Detect which cell encompasses the target text, then output its [X, Y] center coordinate. 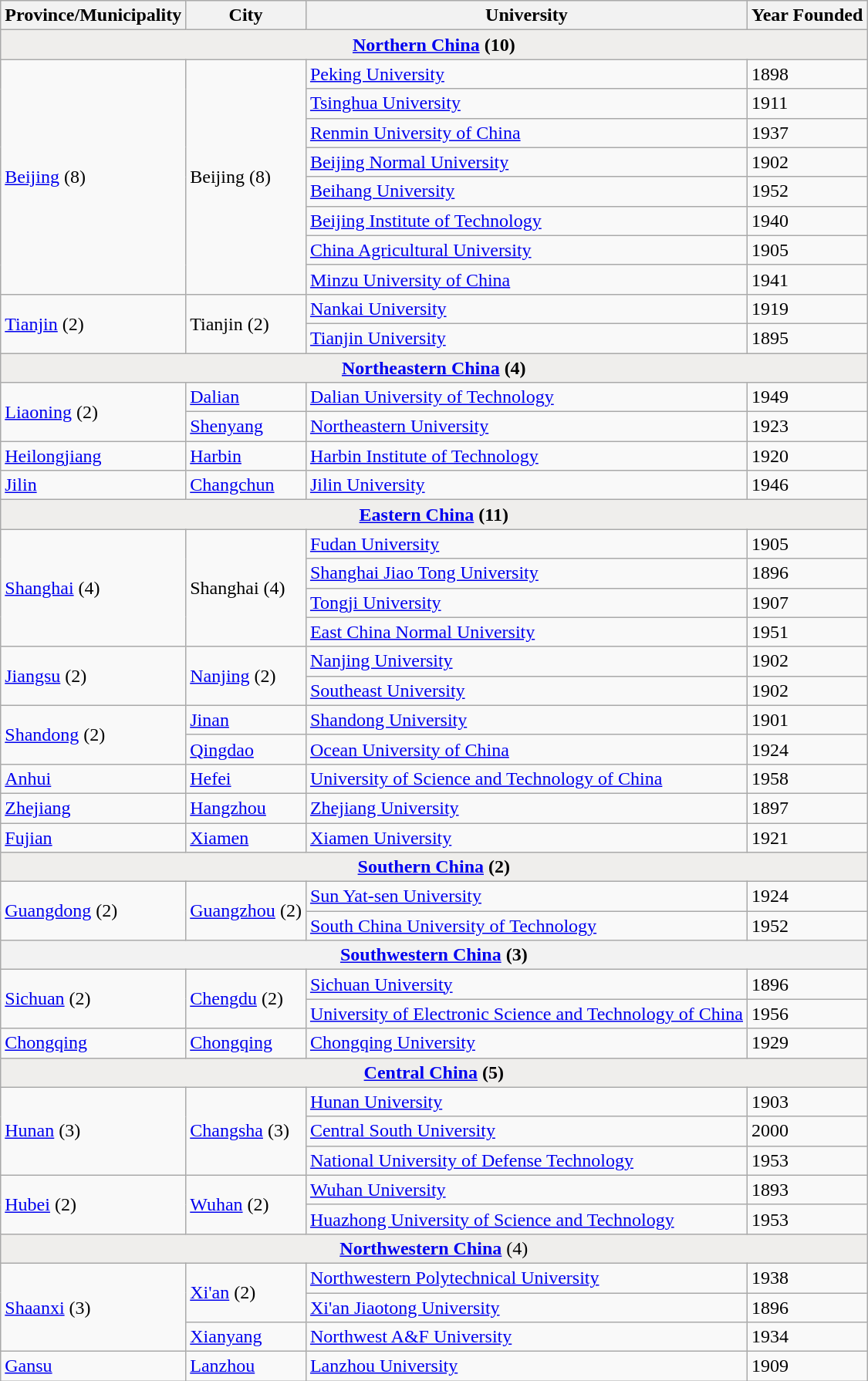
Tongji University [526, 603]
1909 [807, 1366]
Lanzhou [246, 1366]
1958 [807, 778]
Guangdong (2) [93, 911]
Heilongjiang [93, 456]
1911 [807, 103]
Southwestern China (3) [434, 955]
Harbin Institute of Technology [526, 456]
South China University of Technology [526, 926]
University of Science and Technology of China [526, 778]
1920 [807, 456]
1951 [807, 632]
Northwest A&F University [526, 1337]
Beijing Institute of Technology [526, 221]
Minzu University of China [526, 279]
Wuhan (2) [246, 1204]
Zhejiang University [526, 808]
Peking University [526, 74]
Zhejiang [93, 808]
1937 [807, 133]
Huazhong University of Science and Technology [526, 1219]
National University of Defense Technology [526, 1160]
1946 [807, 485]
Northwestern China (4) [434, 1248]
Southern China (2) [434, 867]
1921 [807, 837]
Southeast University [526, 690]
Gansu [93, 1366]
Shanghai Jiao Tong University [526, 573]
1923 [807, 427]
Changchun [246, 485]
Chengdu (2) [246, 999]
Hubei (2) [93, 1204]
Northeastern University [526, 427]
1907 [807, 603]
Harbin [246, 456]
Changsha (3) [246, 1131]
Tsinghua University [526, 103]
Xi'an Jiaotong University [526, 1308]
Province/Municipality [93, 15]
Guangzhou (2) [246, 911]
Jilin University [526, 485]
1956 [807, 1014]
Liaoning (2) [93, 412]
Northeastern China (4) [434, 368]
Nanjing (2) [246, 676]
Sun Yat-sen University [526, 896]
Central South University [526, 1131]
Sichuan University [526, 984]
Jiangsu (2) [93, 676]
Xianyang [246, 1337]
Year Founded [807, 15]
Dalian University of Technology [526, 397]
Nankai University [526, 309]
Anhui [93, 778]
Shandong University [526, 720]
Fudan University [526, 544]
City [246, 15]
Sichuan (2) [93, 999]
University [526, 15]
East China Normal University [526, 632]
1934 [807, 1337]
Ocean University of China [526, 749]
China Agricultural University [526, 250]
1903 [807, 1102]
Northern China (10) [434, 45]
Northwestern Polytechnical University [526, 1278]
Central China (5) [434, 1072]
Tianjin University [526, 338]
Qingdao [246, 749]
Renmin University of China [526, 133]
Xiamen University [526, 837]
Hunan (3) [93, 1131]
Hangzhou [246, 808]
Jilin [93, 485]
Chongqing University [526, 1043]
1901 [807, 720]
Fujian [93, 837]
1893 [807, 1190]
Wuhan University [526, 1190]
Lanzhou University [526, 1366]
Xi'an (2) [246, 1292]
Xiamen [246, 837]
1941 [807, 279]
1949 [807, 397]
Shenyang [246, 427]
1940 [807, 221]
University of Electronic Science and Technology of China [526, 1014]
Beihang University [526, 191]
1929 [807, 1043]
1938 [807, 1278]
1895 [807, 338]
Shandong (2) [93, 734]
Jinan [246, 720]
Hunan University [526, 1102]
Eastern China (11) [434, 515]
Nanjing University [526, 661]
Beijing Normal University [526, 162]
1919 [807, 309]
1898 [807, 74]
1897 [807, 808]
Dalian [246, 397]
Hefei [246, 778]
2000 [807, 1131]
Shaanxi (3) [93, 1307]
